Scan for the cell matching the given text and deliver its [x, y] coordinate at center. 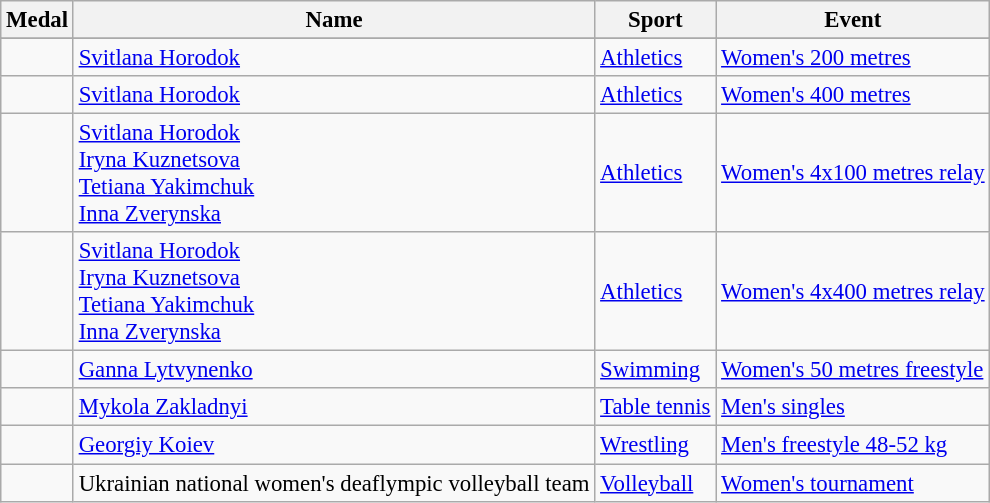
Women's 200 metres [853, 58]
Table tennis [656, 407]
Women's tournament [853, 483]
Sport [656, 20]
Swimming [656, 370]
Mykola Zakladnyi [334, 407]
Ukrainian national women's deaflympic volleyball team [334, 483]
Women's 4x400 metres relay [853, 292]
Ganna Lytvynenko [334, 370]
Georgiy Koiev [334, 445]
Women's 400 metres [853, 95]
Event [853, 20]
Volleyball [656, 483]
Women's 50 metres freestyle [853, 370]
Medal [38, 20]
Men's freestyle 48-52 kg [853, 445]
Men's singles [853, 407]
Women's 4x100 metres relay [853, 174]
Wrestling [656, 445]
Name [334, 20]
